Extract the (x, y) coordinate from the center of the cell holding the provided text.  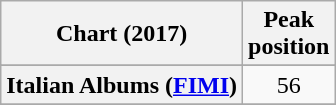
Chart (2017) (122, 34)
56 (289, 85)
Italian Albums (FIMI) (122, 85)
Peak position (289, 34)
